From the cell containing the given text, extract its center point as [X, Y] coordinate. 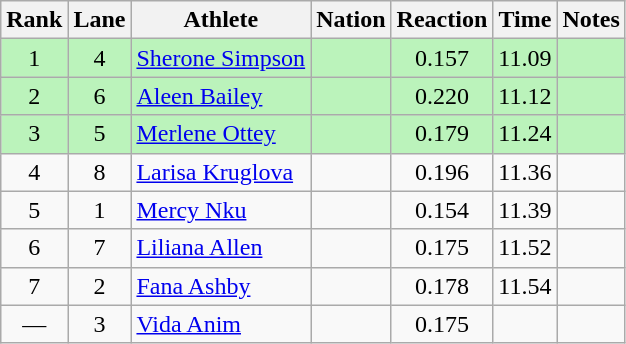
11.39 [525, 210]
8 [100, 172]
0.220 [442, 96]
0.178 [442, 286]
Reaction [442, 20]
Notes [591, 20]
Liliana Allen [221, 248]
11.24 [525, 134]
Athlete [221, 20]
Merlene Ottey [221, 134]
Larisa Kruglova [221, 172]
Time [525, 20]
11.54 [525, 286]
0.179 [442, 134]
Lane [100, 20]
11.12 [525, 96]
Vida Anim [221, 324]
Nation [351, 20]
Mercy Nku [221, 210]
Sherone Simpson [221, 58]
Rank [34, 20]
0.154 [442, 210]
Fana Ashby [221, 286]
0.196 [442, 172]
11.36 [525, 172]
Aleen Bailey [221, 96]
0.157 [442, 58]
11.09 [525, 58]
11.52 [525, 248]
— [34, 324]
